Scan for the cell matching the given text and deliver its [X, Y] coordinate at center. 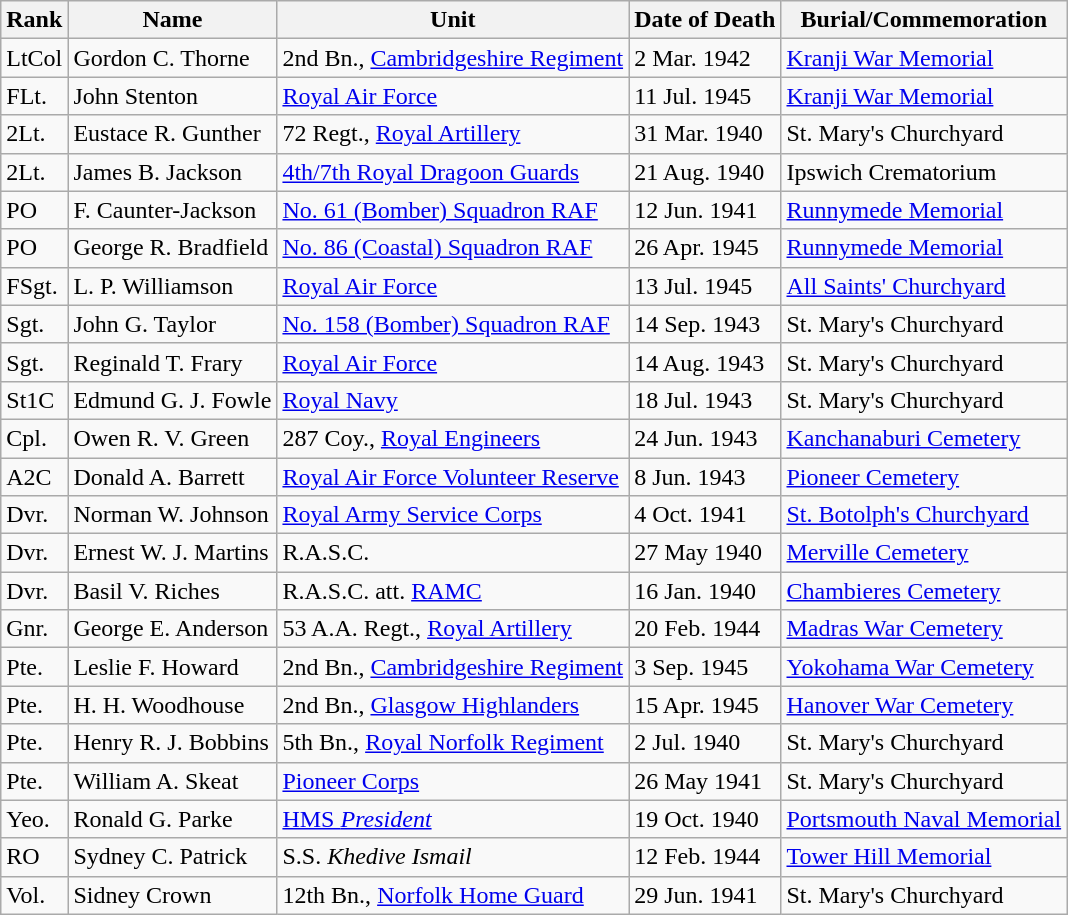
St1C [34, 400]
Kanchanaburi Cemetery [924, 438]
H. H. Woodhouse [172, 705]
LtCol [34, 58]
Reginald T. Frary [172, 362]
F. Caunter-Jackson [172, 210]
Henry R. J. Bobbins [172, 743]
St. Botolph's Churchyard [924, 515]
21 Aug. 1940 [705, 172]
Date of Death [705, 20]
L. P. Williamson [172, 286]
Ipswich Crematorium [924, 172]
5th Bn., Royal Norfolk Regiment [453, 743]
20 Feb. 1944 [705, 629]
James B. Jackson [172, 172]
14 Aug. 1943 [705, 362]
FSgt. [34, 286]
27 May 1940 [705, 553]
12 Feb. 1944 [705, 857]
2 Mar. 1942 [705, 58]
Burial/Commemoration [924, 20]
Owen R. V. Green [172, 438]
Unit [453, 20]
Pioneer Cemetery [924, 477]
Ernest W. J. Martins [172, 553]
A2C [34, 477]
31 Mar. 1940 [705, 134]
Sydney C. Patrick [172, 857]
Norman W. Johnson [172, 515]
Ronald G. Parke [172, 819]
26 Apr. 1945 [705, 248]
Cpl. [34, 438]
26 May 1941 [705, 781]
Gordon C. Thorne [172, 58]
287 Coy., Royal Engineers [453, 438]
12th Bn., Norfolk Home Guard [453, 895]
15 Apr. 1945 [705, 705]
No. 61 (Bomber) Squadron RAF [453, 210]
13 Jul. 1945 [705, 286]
18 Jul. 1943 [705, 400]
No. 158 (Bomber) Squadron RAF [453, 324]
14 Sep. 1943 [705, 324]
Sidney Crown [172, 895]
53 A.A. Regt., Royal Artillery [453, 629]
Vol. [34, 895]
72 Regt., Royal Artillery [453, 134]
FLt. [34, 96]
No. 86 (Coastal) Squadron RAF [453, 248]
All Saints' Churchyard [924, 286]
11 Jul. 1945 [705, 96]
Royal Air Force Volunteer Reserve [453, 477]
William A. Skeat [172, 781]
19 Oct. 1940 [705, 819]
George E. Anderson [172, 629]
4 Oct. 1941 [705, 515]
RO [34, 857]
George R. Bradfield [172, 248]
4th/7th Royal Dragoon Guards [453, 172]
16 Jan. 1940 [705, 591]
Royal Army Service Corps [453, 515]
24 Jun. 1943 [705, 438]
8 Jun. 1943 [705, 477]
29 Jun. 1941 [705, 895]
John Stenton [172, 96]
HMS President [453, 819]
Yeo. [34, 819]
Leslie F. Howard [172, 667]
2 Jul. 1940 [705, 743]
Edmund G. J. Fowle [172, 400]
Eustace R. Gunther [172, 134]
Madras War Cemetery [924, 629]
Yokohama War Cemetery [924, 667]
Tower Hill Memorial [924, 857]
3 Sep. 1945 [705, 667]
12 Jun. 1941 [705, 210]
R.A.S.C. att. RAMC [453, 591]
Name [172, 20]
R.A.S.C. [453, 553]
Gnr. [34, 629]
2nd Bn., Glasgow Highlanders [453, 705]
Basil V. Riches [172, 591]
Donald A. Barrett [172, 477]
S.S. Khedive Ismail [453, 857]
Rank [34, 20]
Chambieres Cemetery [924, 591]
Hanover War Cemetery [924, 705]
John G. Taylor [172, 324]
Portsmouth Naval Memorial [924, 819]
Merville Cemetery [924, 553]
Royal Navy [453, 400]
Pioneer Corps [453, 781]
